Return (X, Y) of the center of cell containing provided text 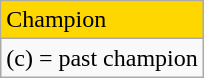
(c) = past champion (102, 58)
Champion (102, 20)
